Extract the (X, Y) coordinate from the center of the cell holding the provided text.  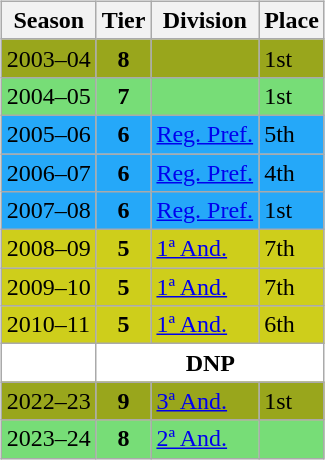
9 (124, 401)
2006–07 (48, 173)
Tier (124, 20)
5th (292, 134)
DNP (210, 363)
7 (124, 96)
2010–11 (48, 325)
Division (205, 20)
2009–10 (48, 287)
2007–08 (48, 211)
2023–24 (48, 439)
2005–06 (48, 134)
2ª And. (205, 439)
6th (292, 325)
2003–04 (48, 58)
Season (48, 20)
4th (292, 173)
Place (292, 20)
2004–05 (48, 96)
2022–23 (48, 401)
2008–09 (48, 249)
3ª And. (205, 401)
